Determine the (x, y) coordinate at the center of the cell enclosing the given text.  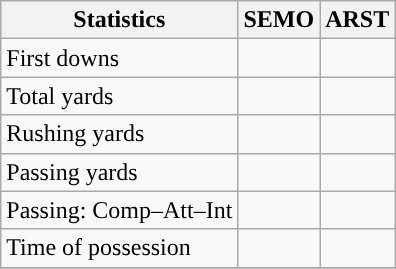
SEMO (279, 20)
Passing: Comp–Att–Int (120, 210)
First downs (120, 58)
Time of possession (120, 248)
ARST (358, 20)
Passing yards (120, 172)
Rushing yards (120, 134)
Statistics (120, 20)
Total yards (120, 96)
